Search for the cell housing the specified text and yield its [x, y] center coordinate. 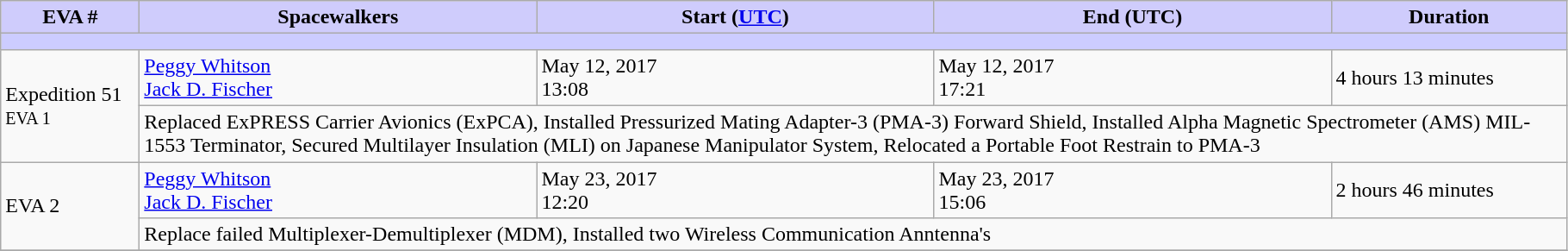
EVA 2 [71, 207]
EVA # [71, 17]
May 12, 201717:21 [1132, 78]
Expedition 51EVA 1 [71, 105]
May 23, 201715:06 [1132, 190]
Start (UTC) [736, 17]
Duration [1449, 17]
Spacewalkers [338, 17]
May 12, 201713:08 [736, 78]
4 hours 13 minutes [1449, 78]
May 23, 201712:20 [736, 190]
Replace failed Multiplexer-Demultiplexer (MDM), Installed two Wireless Communication Anntenna's [853, 235]
2 hours 46 minutes [1449, 190]
End (UTC) [1132, 17]
